Search for the cell housing the specified text and yield its [X, Y] center coordinate. 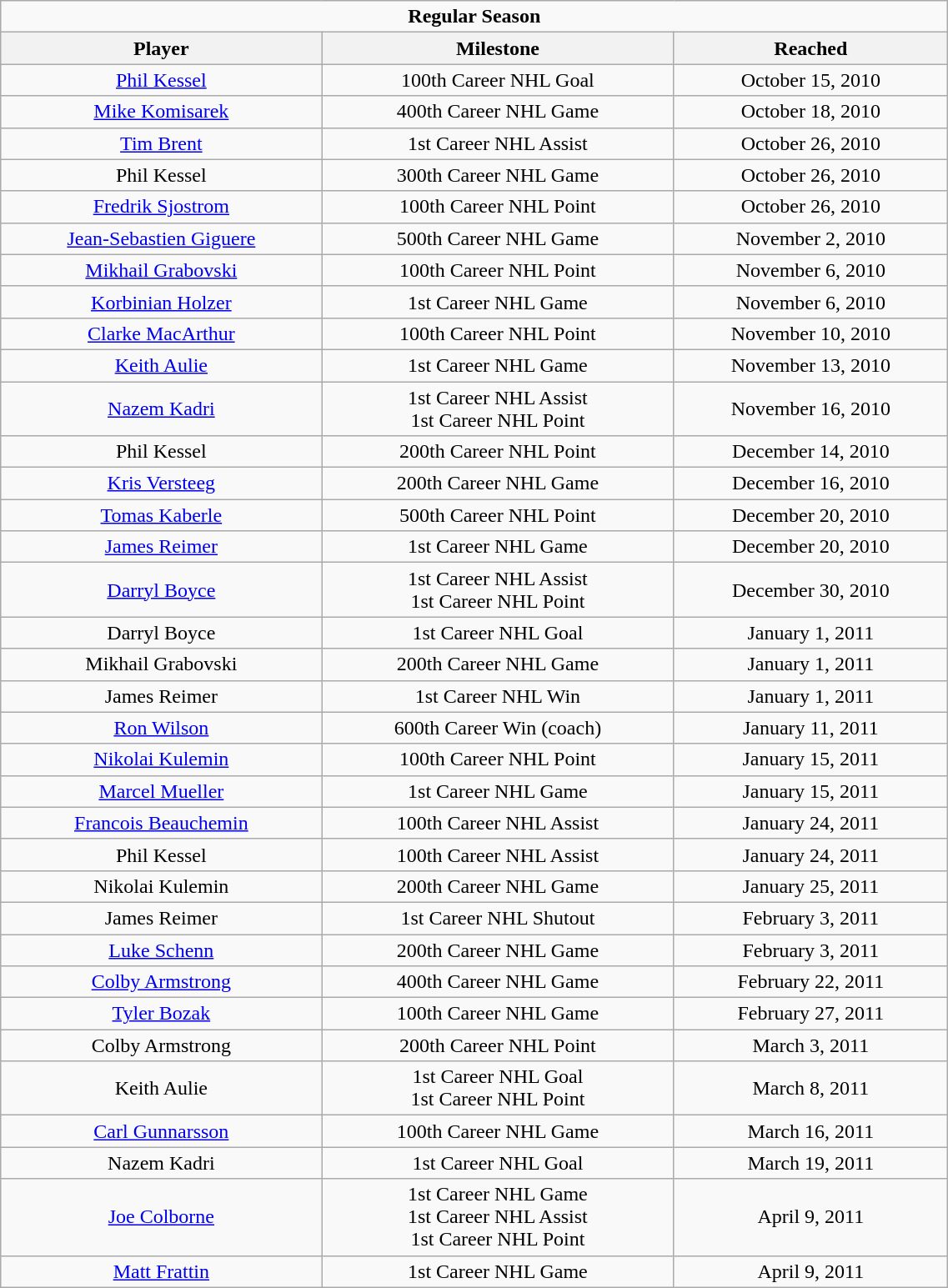
January 25, 2011 [810, 886]
March 16, 2011 [810, 1131]
Ron Wilson [162, 728]
December 30, 2010 [810, 590]
March 19, 2011 [810, 1163]
March 3, 2011 [810, 1045]
December 14, 2010 [810, 452]
Tyler Bozak [162, 1014]
300th Career NHL Game [498, 175]
Marcel Mueller [162, 791]
Korbinian Holzer [162, 302]
1st Career NHL Shutout [498, 918]
Player [162, 48]
Joe Colborne [162, 1217]
100th Career NHL Goal [498, 80]
500th Career NHL Point [498, 515]
Francois Beauchemin [162, 823]
Regular Season [474, 17]
Matt Frattin [162, 1271]
October 18, 2010 [810, 112]
Clarke MacArthur [162, 333]
February 27, 2011 [810, 1014]
Tim Brent [162, 143]
December 16, 2010 [810, 484]
Mike Komisarek [162, 112]
February 22, 2011 [810, 982]
1st Career NHL Game1st Career NHL Assist1st Career NHL Point [498, 1217]
October 15, 2010 [810, 80]
Kris Versteeg [162, 484]
Carl Gunnarsson [162, 1131]
March 8, 2011 [810, 1089]
Luke Schenn [162, 950]
500th Career NHL Game [498, 238]
November 2, 2010 [810, 238]
Reached [810, 48]
Jean-Sebastien Giguere [162, 238]
Fredrik Sjostrom [162, 207]
January 11, 2011 [810, 728]
600th Career Win (coach) [498, 728]
1st Career NHL Win [498, 696]
November 16, 2010 [810, 408]
Tomas Kaberle [162, 515]
Milestone [498, 48]
1st Career NHL Assist [498, 143]
1st Career NHL Goal1st Career NHL Point [498, 1089]
November 13, 2010 [810, 365]
November 10, 2010 [810, 333]
